Return the [X, Y] coordinate for the center point of the cell that contains the specified text.  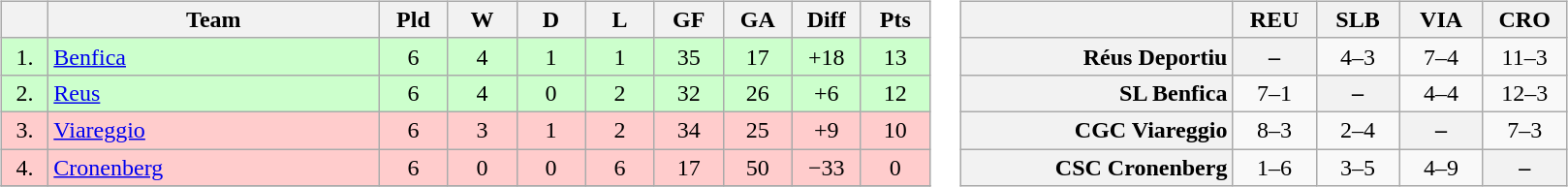
8–3 [1274, 130]
CGC Viareggio [1097, 130]
Diff [826, 19]
CSC Cronenberg [1097, 168]
REU [1274, 19]
3 [483, 130]
25 [758, 130]
GF [688, 19]
12–3 [1524, 93]
Pts [895, 19]
Cronenberg [213, 168]
12 [895, 93]
4. [25, 168]
34 [688, 130]
50 [758, 168]
2. [25, 93]
VIA [1441, 19]
L [620, 19]
3. [25, 130]
11–3 [1524, 56]
7–4 [1441, 56]
1–6 [1274, 168]
Viareggio [213, 130]
+6 [826, 93]
32 [688, 93]
4–4 [1441, 93]
−33 [826, 168]
35 [688, 56]
SL Benfica [1097, 93]
CRO [1524, 19]
13 [895, 56]
4–9 [1441, 168]
Pld [413, 19]
26 [758, 93]
D [550, 19]
Reus [213, 93]
Benfica [213, 56]
GA [758, 19]
Team [213, 19]
7–1 [1274, 93]
+9 [826, 130]
10 [895, 130]
3–5 [1358, 168]
+18 [826, 56]
2–4 [1358, 130]
Réus Deportiu [1097, 56]
W [483, 19]
4–3 [1358, 56]
1. [25, 56]
SLB [1358, 19]
7–3 [1524, 130]
